Output the (x, y) coordinate of the center of the cell containing the given text.  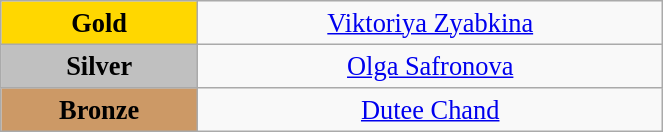
Bronze (100, 109)
Silver (100, 66)
Dutee Chand (430, 109)
Olga Safronova (430, 66)
Gold (100, 22)
Viktoriya Zyabkina (430, 22)
